Provide the [x, y] coordinate of the cell's center where the given text is located.  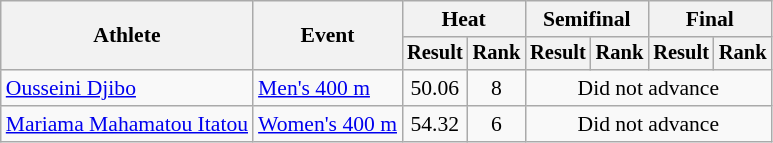
8 [497, 88]
50.06 [435, 88]
Women's 400 m [328, 124]
Event [328, 36]
Men's 400 m [328, 88]
Heat [464, 19]
Final [710, 19]
Athlete [127, 36]
Ousseini Djibo [127, 88]
Mariama Mahamatou Itatou [127, 124]
Semifinal [586, 19]
6 [497, 124]
54.32 [435, 124]
